Provide the (x, y) coordinate of the cell's center where the given text is located.  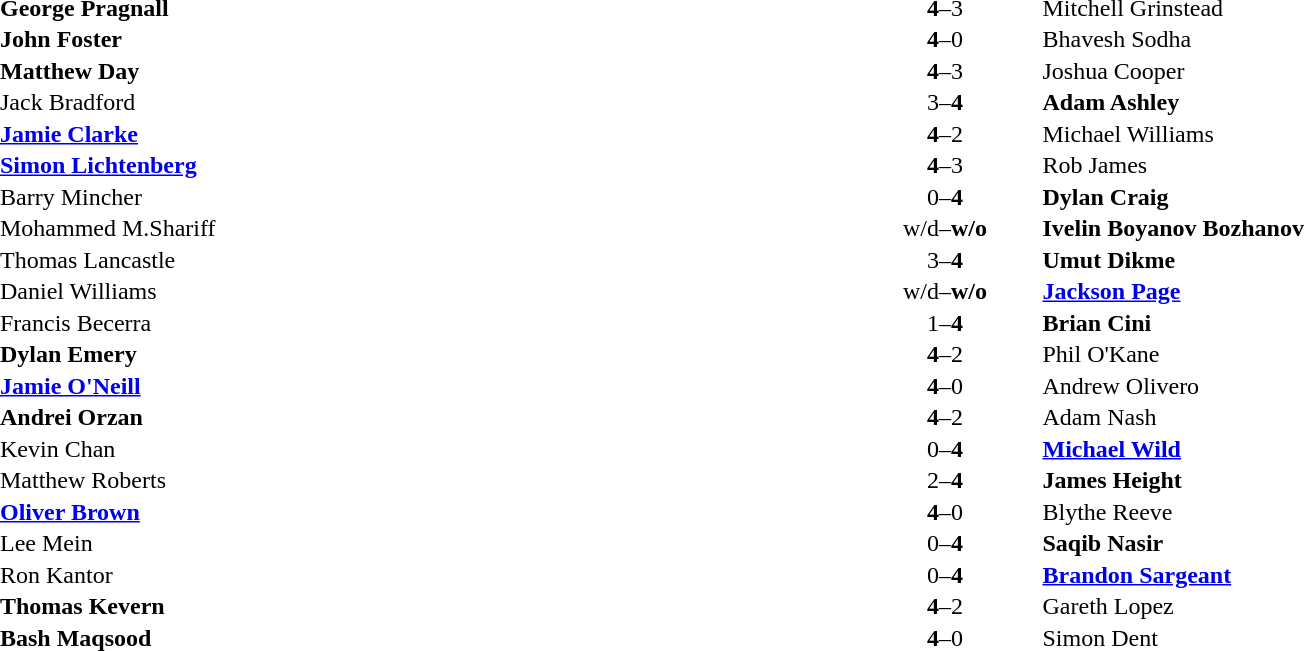
2–4 (944, 481)
1–4 (944, 323)
